Determine the (x, y) coordinate at the center of the cell enclosing the given text.  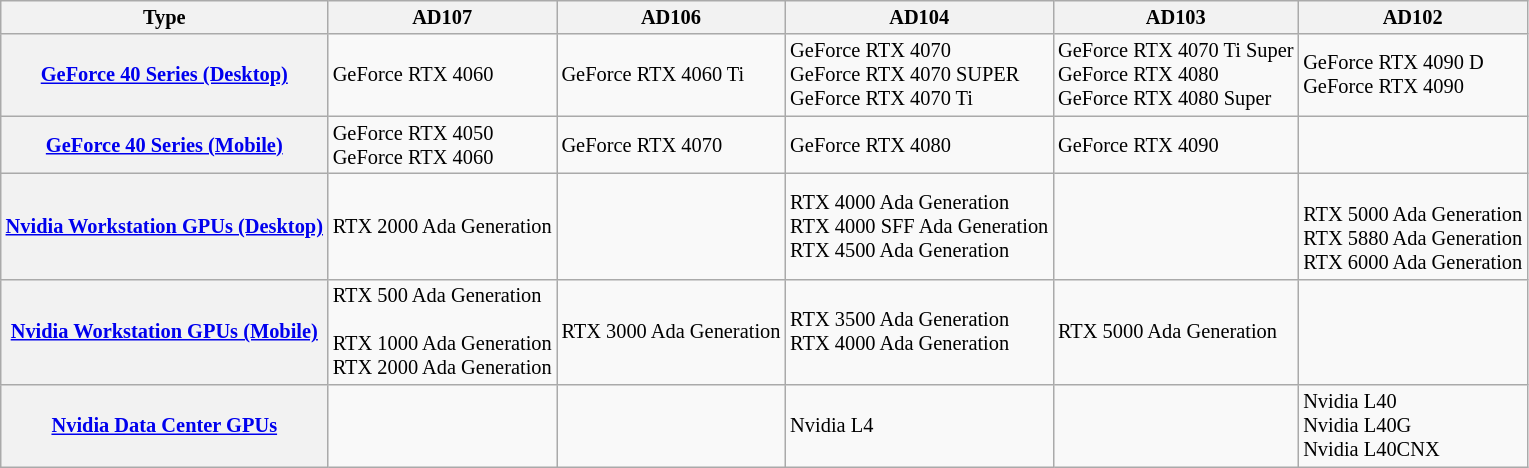
AD104 (919, 17)
Nvidia Workstation GPUs (Desktop) (164, 226)
RTX 4000 Ada GenerationRTX 4000 SFF Ada GenerationRTX 4500 Ada Generation (919, 226)
RTX 5000 Ada GenerationRTX 5880 Ada GenerationRTX 6000 Ada Generation (1412, 226)
AD107 (442, 17)
GeForce 40 Series (Mobile) (164, 145)
Nvidia L4 (919, 426)
GeForce RTX 4090 DGeForce RTX 4090 (1412, 75)
RTX 5000 Ada Generation (1176, 332)
GeForce RTX 4080 (919, 145)
RTX 2000 Ada Generation (442, 226)
GeForce RTX 4060 (442, 75)
AD103 (1176, 17)
AD102 (1412, 17)
RTX 3500 Ada GenerationRTX 4000 Ada Generation (919, 332)
GeForce RTX 4070 Ti SuperGeForce RTX 4080GeForce RTX 4080 Super (1176, 75)
GeForce RTX 4050GeForce RTX 4060 (442, 145)
GeForce RTX 4070 (672, 145)
Nvidia L40Nvidia L40GNvidia L40CNX (1412, 426)
Nvidia Workstation GPUs (Mobile) (164, 332)
GeForce RTX 4070GeForce RTX 4070 SUPERGeForce RTX 4070 Ti (919, 75)
AD106 (672, 17)
Type (164, 17)
RTX 500 Ada GenerationRTX 1000 Ada Generation RTX 2000 Ada Generation (442, 332)
RTX 3000 Ada Generation (672, 332)
GeForce 40 Series (Desktop) (164, 75)
Nvidia Data Center GPUs (164, 426)
GeForce RTX 4060 Ti (672, 75)
GeForce RTX 4090 (1176, 145)
